Return (X, Y) of the center of cell containing provided text 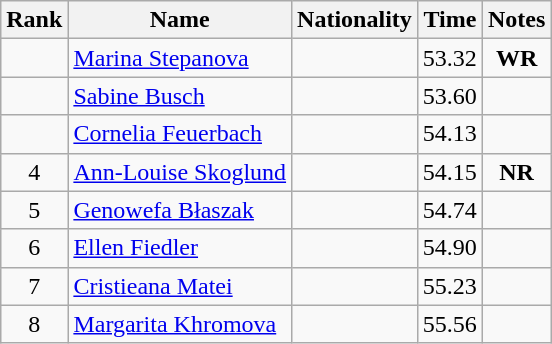
Marina Stepanova (180, 58)
Cristieana Matei (180, 286)
54.74 (450, 210)
Genowefa Błaszak (180, 210)
Ellen Fiedler (180, 248)
Cornelia Feuerbach (180, 134)
Margarita Khromova (180, 324)
8 (34, 324)
Time (450, 20)
5 (34, 210)
Rank (34, 20)
Notes (516, 20)
54.15 (450, 172)
54.13 (450, 134)
Name (180, 20)
Sabine Busch (180, 96)
Ann-Louise Skoglund (180, 172)
53.32 (450, 58)
53.60 (450, 96)
4 (34, 172)
7 (34, 286)
55.23 (450, 286)
6 (34, 248)
WR (516, 58)
54.90 (450, 248)
NR (516, 172)
Nationality (355, 20)
55.56 (450, 324)
